Search for the cell housing the specified text and yield its (X, Y) center coordinate. 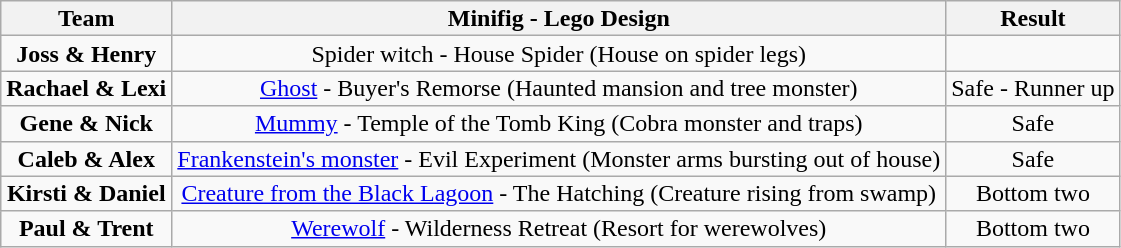
Caleb & Alex (86, 158)
Team (86, 18)
Creature from the Black Lagoon - The Hatching (Creature rising from swamp) (559, 194)
Result (1033, 18)
Kirsti & Daniel (86, 194)
Werewolf - Wilderness Retreat (Resort for werewolves) (559, 228)
Ghost - Buyer's Remorse (Haunted mansion and tree monster) (559, 88)
Joss & Henry (86, 54)
Safe - Runner up (1033, 88)
Spider witch - House Spider (House on spider legs) (559, 54)
Frankenstein's monster - Evil Experiment (Monster arms bursting out of house) (559, 158)
Mummy - Temple of the Tomb King (Cobra monster and traps) (559, 124)
Rachael & Lexi (86, 88)
Paul & Trent (86, 228)
Gene & Nick (86, 124)
Minifig - Lego Design (559, 18)
